Find where the given text appears and provide that cell's center as [X, Y] coordinate. 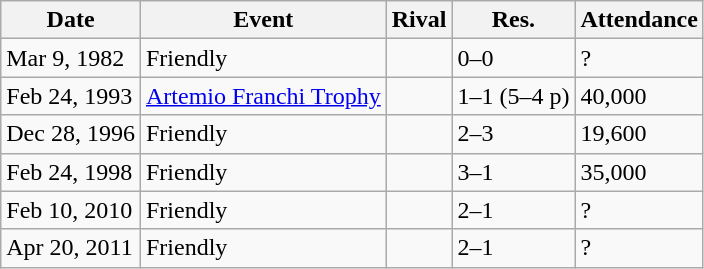
40,000 [639, 96]
Dec 28, 1996 [71, 134]
1–1 (5–4 p) [514, 96]
Feb 24, 1998 [71, 172]
3–1 [514, 172]
Rival [419, 20]
Feb 10, 2010 [71, 210]
Res. [514, 20]
Event [263, 20]
Date [71, 20]
2–3 [514, 134]
Apr 20, 2011 [71, 248]
Attendance [639, 20]
35,000 [639, 172]
19,600 [639, 134]
Artemio Franchi Trophy [263, 96]
Feb 24, 1993 [71, 96]
0–0 [514, 58]
Mar 9, 1982 [71, 58]
